Return (X, Y) of the center of cell containing provided text 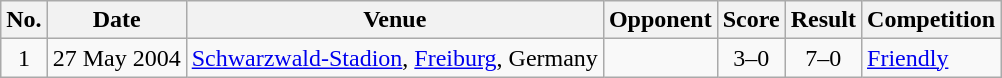
Competition (932, 20)
Result (823, 20)
27 May 2004 (116, 58)
Schwarzwald-Stadion, Freiburg, Germany (394, 58)
Venue (394, 20)
3–0 (751, 58)
7–0 (823, 58)
Friendly (932, 58)
Opponent (660, 20)
1 (24, 58)
Score (751, 20)
No. (24, 20)
Date (116, 20)
